Identify which cell holds the provided text, then report its (X, Y) central coordinate. 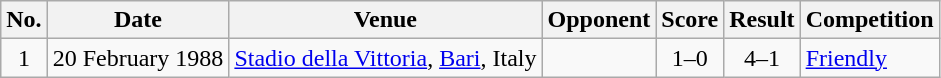
1–0 (690, 58)
Stadio della Vittoria, Bari, Italy (386, 58)
Friendly (870, 58)
Date (138, 20)
Venue (386, 20)
Result (762, 20)
Competition (870, 20)
Score (690, 20)
1 (24, 58)
4–1 (762, 58)
20 February 1988 (138, 58)
Opponent (599, 20)
No. (24, 20)
